Output the [x, y] coordinate of the center of the cell containing the given text.  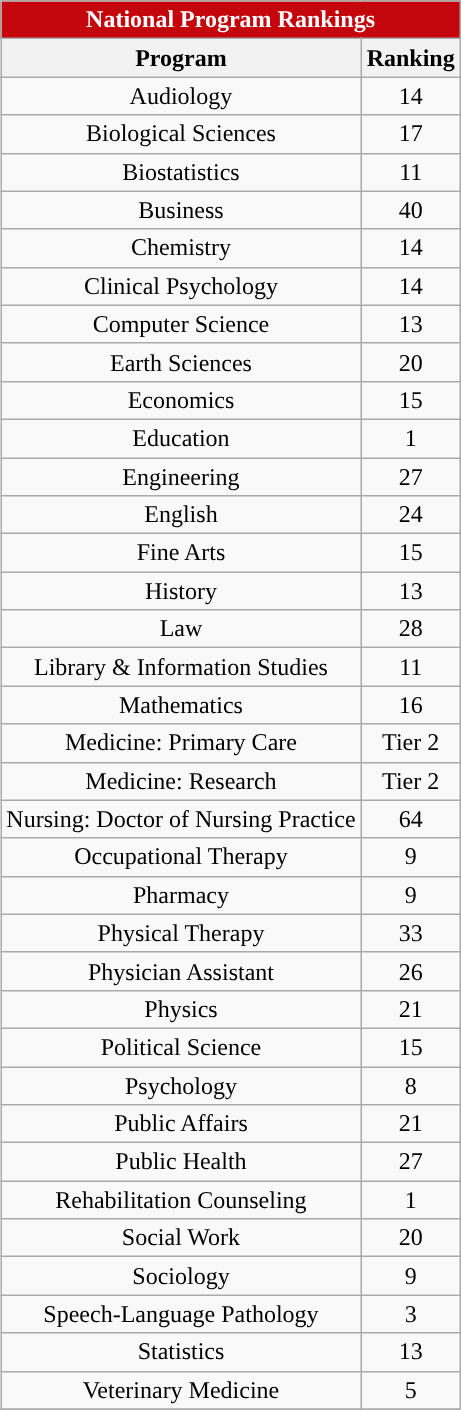
Education [181, 438]
Audiology [181, 96]
Physical Therapy [181, 933]
Public Health [181, 1162]
5 [410, 1390]
National Program Rankings [230, 20]
Computer Science [181, 324]
64 [410, 819]
40 [410, 210]
Law [181, 629]
Sociology [181, 1276]
Biostatistics [181, 172]
Library & Information Studies [181, 667]
16 [410, 705]
Political Science [181, 1047]
28 [410, 629]
Social Work [181, 1238]
Engineering [181, 477]
Medicine: Research [181, 781]
8 [410, 1085]
Pharmacy [181, 895]
Chemistry [181, 248]
3 [410, 1314]
Ranking [410, 58]
Biological Sciences [181, 134]
Public Affairs [181, 1124]
24 [410, 515]
Program [181, 58]
Business [181, 210]
History [181, 591]
Economics [181, 400]
Clinical Psychology [181, 286]
Statistics [181, 1352]
Speech-Language Pathology [181, 1314]
Earth Sciences [181, 362]
Mathematics [181, 705]
Rehabilitation Counseling [181, 1200]
Physician Assistant [181, 971]
English [181, 515]
33 [410, 933]
26 [410, 971]
Medicine: Primary Care [181, 743]
Occupational Therapy [181, 857]
Physics [181, 1009]
Fine Arts [181, 553]
Veterinary Medicine [181, 1390]
17 [410, 134]
Psychology [181, 1085]
Nursing: Doctor of Nursing Practice [181, 819]
